Identify which cell holds the provided text, then report its (X, Y) central coordinate. 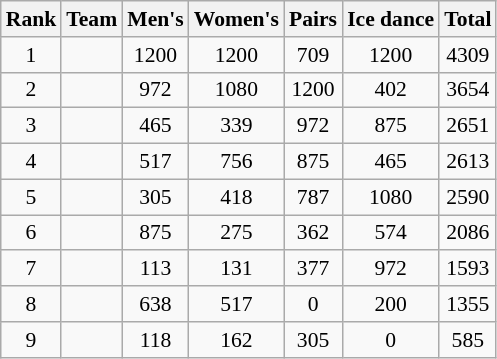
275 (236, 233)
2086 (468, 233)
6 (32, 233)
7 (32, 269)
1 (32, 55)
Total (468, 19)
1593 (468, 269)
377 (313, 269)
118 (155, 340)
Pairs (313, 19)
787 (313, 197)
2590 (468, 197)
113 (155, 269)
Rank (32, 19)
418 (236, 197)
Men's (155, 19)
2 (32, 90)
Ice dance (390, 19)
3 (32, 126)
2613 (468, 162)
402 (390, 90)
131 (236, 269)
1355 (468, 304)
709 (313, 55)
585 (468, 340)
638 (155, 304)
9 (32, 340)
339 (236, 126)
362 (313, 233)
3654 (468, 90)
Women's (236, 19)
756 (236, 162)
2651 (468, 126)
8 (32, 304)
574 (390, 233)
200 (390, 304)
5 (32, 197)
4309 (468, 55)
162 (236, 340)
4 (32, 162)
Team (92, 19)
